Capture the cell that displays the provided text and extract its [x, y] central coordinate. 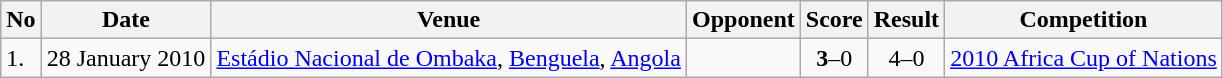
No [21, 20]
Venue [449, 20]
Estádio Nacional de Ombaka, Benguela, Angola [449, 58]
1. [21, 58]
Date [126, 20]
Opponent [743, 20]
Competition [1084, 20]
Score [834, 20]
28 January 2010 [126, 58]
4–0 [906, 58]
3–0 [834, 58]
2010 Africa Cup of Nations [1084, 58]
Result [906, 20]
